Locate the cell with the specified text and output its (X, Y) center coordinate. 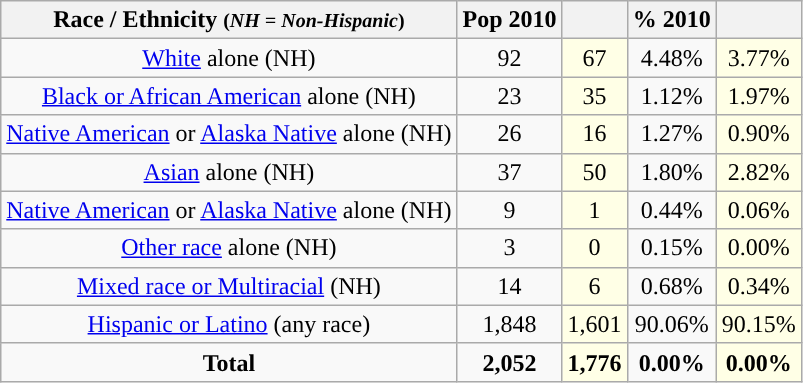
1.97% (758, 96)
3.77% (758, 58)
2.82% (758, 172)
4.48% (672, 58)
Mixed race or Multiracial (NH) (229, 286)
35 (594, 96)
0.44% (672, 210)
0.34% (758, 286)
1.12% (672, 96)
23 (510, 96)
0 (594, 248)
16 (594, 134)
Asian alone (NH) (229, 172)
0.15% (672, 248)
Pop 2010 (510, 20)
1.27% (672, 134)
0.90% (758, 134)
1,776 (594, 362)
37 (510, 172)
Hispanic or Latino (any race) (229, 324)
9 (510, 210)
26 (510, 134)
Race / Ethnicity (NH = Non-Hispanic) (229, 20)
50 (594, 172)
2,052 (510, 362)
14 (510, 286)
Black or African American alone (NH) (229, 96)
1 (594, 210)
0.68% (672, 286)
6 (594, 286)
92 (510, 58)
1,601 (594, 324)
1.80% (672, 172)
Total (229, 362)
90.06% (672, 324)
1,848 (510, 324)
3 (510, 248)
Other race alone (NH) (229, 248)
67 (594, 58)
0.06% (758, 210)
White alone (NH) (229, 58)
% 2010 (672, 20)
90.15% (758, 324)
